Provide the (x, y) coordinate of the cell's center where the given text is located.  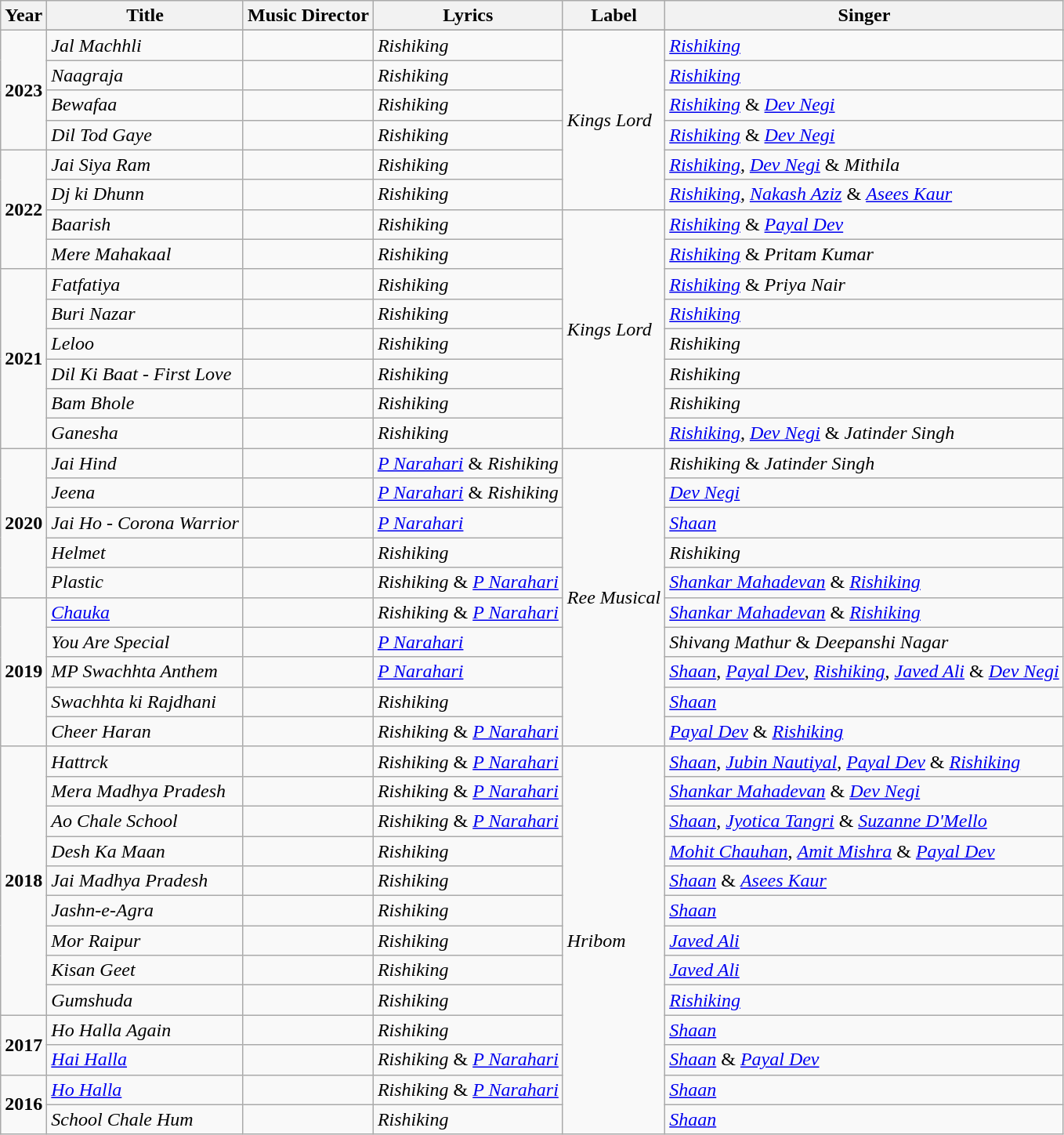
Mor Raipur (146, 941)
Shaan, Jyotica Tangri & Suzanne D'Mello (865, 821)
Chauka (146, 612)
MP Swachhta Anthem (146, 672)
Leloo (146, 343)
Gumshuda (146, 1000)
Rishiking & Payal Dev (865, 224)
Jeena (146, 493)
Dev Negi (865, 493)
Year (24, 16)
Ho Halla Again (146, 1030)
Fatfatiya (146, 284)
Rishiking & Jatinder Singh (865, 463)
Buri Nazar (146, 314)
Ao Chale School (146, 821)
Dj ki Dhunn (146, 194)
Baarish (146, 224)
Hattrck (146, 761)
Lyrics (468, 16)
2020 (24, 523)
Jai Hind (146, 463)
You Are Special (146, 642)
Jal Machhli (146, 45)
2019 (24, 672)
Dil Ki Baat - First Love (146, 374)
Rishiking, Nakash Aziz & Asees Kaur (865, 194)
School Chale Hum (146, 1119)
Music Director (308, 16)
Rishiking & Priya Nair (865, 284)
Label (613, 16)
Shaan, Jubin Nautiyal, Payal Dev & Rishiking (865, 761)
Rishiking & Pritam Kumar (865, 254)
Rishiking, Dev Negi & Mithila (865, 165)
Jashn-e-Agra (146, 911)
Hai Halla (146, 1060)
Shankar Mahadevan & Dev Negi (865, 791)
Helmet (146, 553)
Desh Ka Maan (146, 850)
Bewafaa (146, 105)
Jai Ho - Corona Warrior (146, 523)
Naagraja (146, 75)
Shaan, Payal Dev, Rishiking, Javed Ali & Dev Negi (865, 672)
Shaan & Payal Dev (865, 1060)
2016 (24, 1104)
Rishiking, Dev Negi & Jatinder Singh (865, 433)
Jai Madhya Pradesh (146, 881)
Hribom (613, 941)
Singer (865, 16)
Payal Dev & Rishiking (865, 731)
2022 (24, 209)
Mohit Chauhan, Amit Mishra & Payal Dev (865, 850)
Mera Madhya Pradesh (146, 791)
Shaan & Asees Kaur (865, 881)
Swachhta ki Rajdhani (146, 702)
2017 (24, 1045)
Kisan Geet (146, 970)
2021 (24, 358)
2023 (24, 90)
Bam Bhole (146, 404)
2018 (24, 881)
Plastic (146, 582)
Ho Halla (146, 1090)
Mere Mahakaal (146, 254)
Shivang Mathur & Deepanshi Nagar (865, 642)
Cheer Haran (146, 731)
Dil Tod Gaye (146, 135)
Jai Siya Ram (146, 165)
Title (146, 16)
Ganesha (146, 433)
Ree Musical (613, 597)
